Return [X, Y] of the center of cell containing provided text 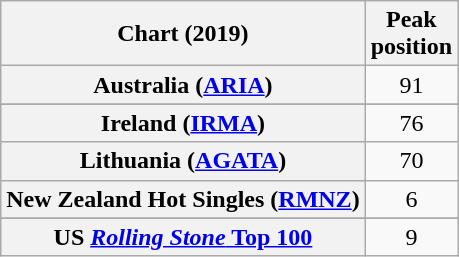
New Zealand Hot Singles (RMNZ) [183, 199]
Lithuania (AGATA) [183, 161]
Chart (2019) [183, 34]
70 [411, 161]
91 [411, 85]
US Rolling Stone Top 100 [183, 237]
6 [411, 199]
Peakposition [411, 34]
9 [411, 237]
Australia (ARIA) [183, 85]
Ireland (IRMA) [183, 123]
76 [411, 123]
